Find where the given text appears and provide that cell's center as [X, Y] coordinate. 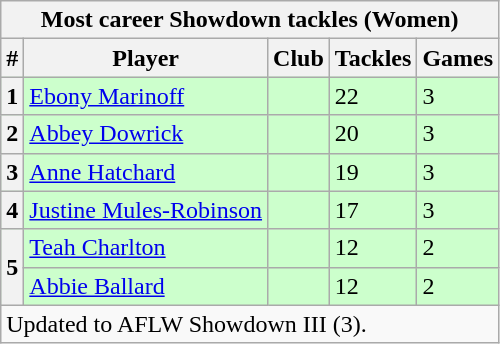
17 [373, 210]
Tackles [373, 58]
Most career Showdown tackles (Women) [250, 20]
22 [373, 96]
Abbey Dowrick [146, 134]
Games [458, 58]
Player [146, 58]
# [12, 58]
4 [12, 210]
1 [12, 96]
20 [373, 134]
Updated to AFLW Showdown III (3). [250, 324]
Justine Mules-Robinson [146, 210]
Club [299, 58]
Abbie Ballard [146, 286]
19 [373, 172]
Ebony Marinoff [146, 96]
Anne Hatchard [146, 172]
5 [12, 267]
Teah Charlton [146, 248]
